Search for the cell housing the specified text and yield its [X, Y] center coordinate. 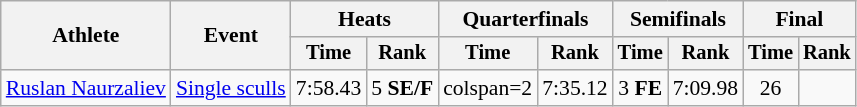
colspan=2 [488, 88]
7:35.12 [574, 88]
Final [799, 19]
Athlete [86, 36]
7:09.98 [706, 88]
Quarterfinals [526, 19]
7:58.43 [328, 88]
3 FE [640, 88]
Event [231, 36]
Single sculls [231, 88]
Ruslan Naurzaliev [86, 88]
5 SE/F [402, 88]
Semifinals [678, 19]
26 [770, 88]
Heats [364, 19]
